Find where the given text appears and provide that cell's center as (x, y) coordinate. 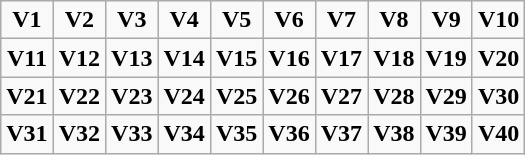
V23 (132, 96)
V16 (289, 58)
V37 (341, 134)
V4 (184, 20)
V36 (289, 134)
V29 (446, 96)
V14 (184, 58)
V22 (79, 96)
V8 (394, 20)
V40 (498, 134)
V30 (498, 96)
V19 (446, 58)
V31 (27, 134)
V18 (394, 58)
V13 (132, 58)
V24 (184, 96)
V10 (498, 20)
V1 (27, 20)
V25 (236, 96)
V38 (394, 134)
V39 (446, 134)
V34 (184, 134)
V5 (236, 20)
V26 (289, 96)
V32 (79, 134)
V15 (236, 58)
V27 (341, 96)
V7 (341, 20)
V2 (79, 20)
V28 (394, 96)
V3 (132, 20)
V11 (27, 58)
V21 (27, 96)
V12 (79, 58)
V20 (498, 58)
V33 (132, 134)
V9 (446, 20)
V35 (236, 134)
V6 (289, 20)
V17 (341, 58)
